Find where the given text appears and provide that cell's center as (X, Y) coordinate. 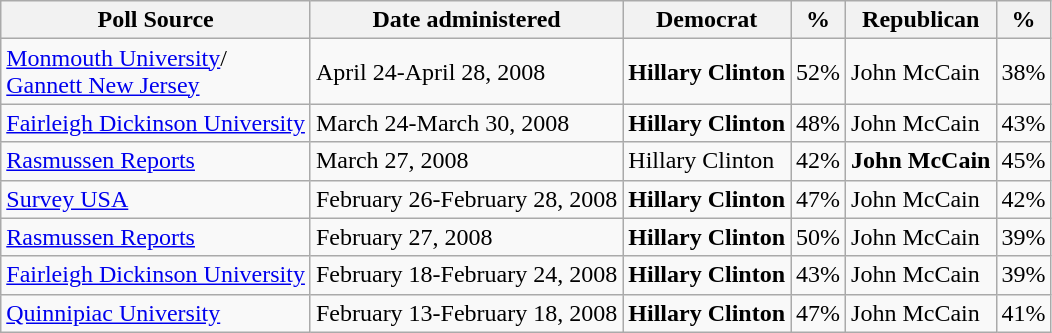
February 26-February 28, 2008 (466, 199)
April 24-April 28, 2008 (466, 72)
38% (1024, 72)
February 18-February 24, 2008 (466, 275)
52% (818, 72)
41% (1024, 313)
February 27, 2008 (466, 237)
March 24-March 30, 2008 (466, 123)
Date administered (466, 20)
March 27, 2008 (466, 161)
Poll Source (156, 20)
Survey USA (156, 199)
Republican (921, 20)
February 13-February 18, 2008 (466, 313)
48% (818, 123)
Quinnipiac University (156, 313)
Democrat (707, 20)
45% (1024, 161)
50% (818, 237)
Monmouth University/Gannett New Jersey (156, 72)
